From the cell containing the given text, extract its center point as (X, Y) coordinate. 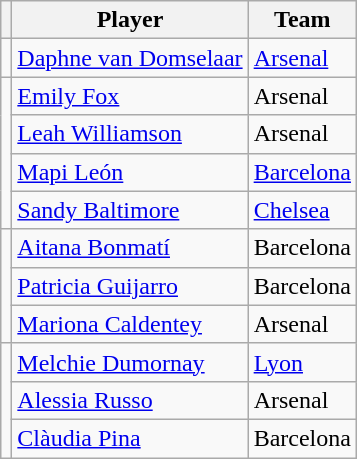
Player (130, 20)
Emily Fox (130, 96)
Lyon (302, 362)
Alessia Russo (130, 400)
Melchie Dumornay (130, 362)
Sandy Baltimore (130, 210)
Chelsea (302, 210)
Leah Williamson (130, 134)
Clàudia Pina (130, 438)
Daphne van Domselaar (130, 58)
Mariona Caldentey (130, 324)
Patricia Guijarro (130, 286)
Aitana Bonmatí (130, 248)
Team (302, 20)
Mapi León (130, 172)
